For the text-containing cell, return its midpoint in (x, y) coordinate format. 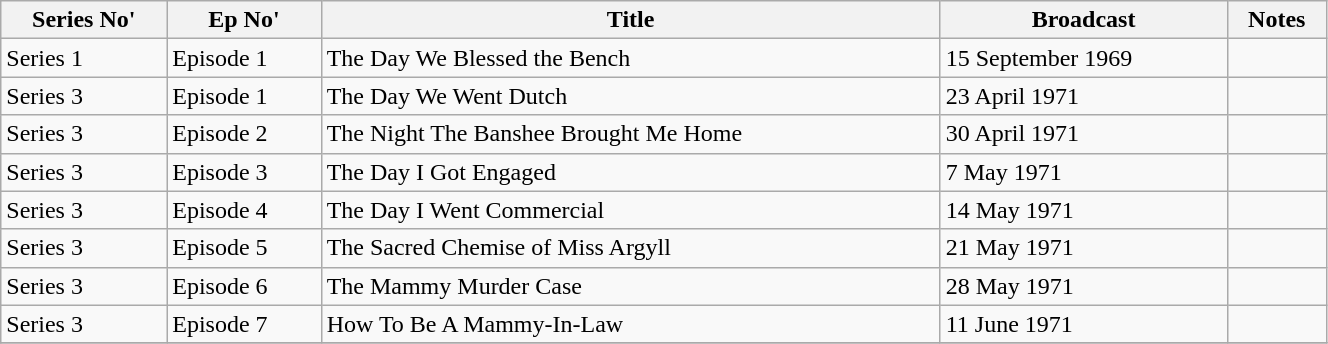
Episode 6 (244, 286)
Episode 5 (244, 248)
Notes (1276, 20)
15 September 1969 (1084, 58)
Series No' (84, 20)
Series 1 (84, 58)
Episode 7 (244, 324)
The Night The Banshee Brought Me Home (630, 134)
How To Be A Mammy-In-Law (630, 324)
Broadcast (1084, 20)
The Day I Got Engaged (630, 172)
The Sacred Chemise of Miss Argyll (630, 248)
The Mammy Murder Case (630, 286)
Title (630, 20)
11 June 1971 (1084, 324)
23 April 1971 (1084, 96)
The Day I Went Commercial (630, 210)
Ep No' (244, 20)
30 April 1971 (1084, 134)
28 May 1971 (1084, 286)
Episode 3 (244, 172)
21 May 1971 (1084, 248)
Episode 2 (244, 134)
Episode 4 (244, 210)
The Day We Went Dutch (630, 96)
7 May 1971 (1084, 172)
14 May 1971 (1084, 210)
The Day We Blessed the Bench (630, 58)
